Return the (X, Y) coordinate for the center point of the cell that contains the specified text.  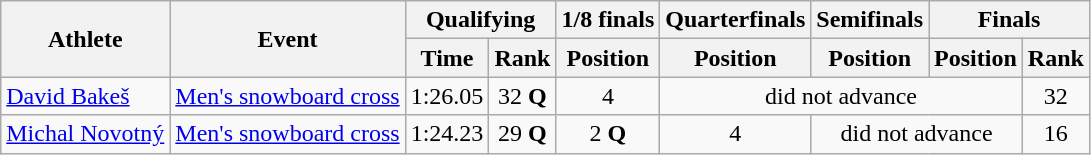
Qualifying (480, 20)
Event (288, 39)
Time (447, 58)
Quarterfinals (736, 20)
16 (1056, 134)
2 Q (608, 134)
32 (1056, 96)
Athlete (86, 39)
Michal Novotný (86, 134)
1:26.05 (447, 96)
Semifinals (870, 20)
Finals (1010, 20)
David Bakeš (86, 96)
32 Q (522, 96)
1/8 finals (608, 20)
1:24.23 (447, 134)
29 Q (522, 134)
